Return the (X, Y) coordinate for the center point of the cell that contains the specified text.  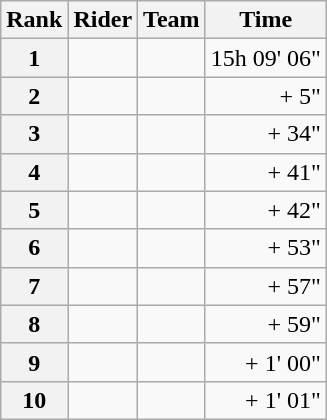
3 (34, 134)
15h 09' 06" (266, 58)
1 (34, 58)
8 (34, 324)
+ 59" (266, 324)
+ 53" (266, 248)
7 (34, 286)
4 (34, 172)
2 (34, 96)
+ 57" (266, 286)
Rider (103, 20)
Team (172, 20)
9 (34, 362)
6 (34, 248)
+ 1' 00" (266, 362)
10 (34, 400)
+ 42" (266, 210)
5 (34, 210)
+ 34" (266, 134)
+ 1' 01" (266, 400)
Time (266, 20)
+ 41" (266, 172)
Rank (34, 20)
+ 5" (266, 96)
